Return (X, Y) of the center of cell containing provided text 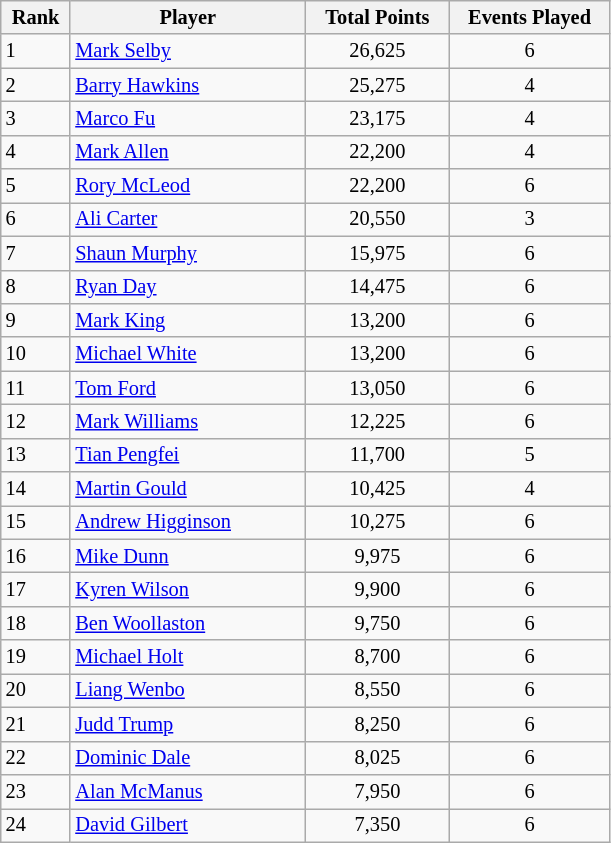
Michael White (188, 354)
Player (188, 17)
9,750 (378, 623)
15,975 (378, 253)
8 (36, 287)
10,275 (378, 522)
Shaun Murphy (188, 253)
9,900 (378, 589)
Kyren Wilson (188, 589)
14,475 (378, 287)
25,275 (378, 85)
7,350 (378, 825)
Rank (36, 17)
23 (36, 791)
Mark King (188, 320)
13,050 (378, 388)
18 (36, 623)
11,700 (378, 455)
Ben Woollaston (188, 623)
Ryan Day (188, 287)
Barry Hawkins (188, 85)
8,550 (378, 690)
10,425 (378, 489)
Tom Ford (188, 388)
20 (36, 690)
Andrew Higginson (188, 522)
12,225 (378, 421)
26,625 (378, 51)
Marco Fu (188, 118)
Liang Wenbo (188, 690)
1 (36, 51)
23,175 (378, 118)
Dominic Dale (188, 758)
Alan McManus (188, 791)
Tian Pengfei (188, 455)
Judd Trump (188, 724)
David Gilbert (188, 825)
Mark Williams (188, 421)
11 (36, 388)
Mike Dunn (188, 556)
13 (36, 455)
Rory McLeod (188, 186)
7 (36, 253)
9,975 (378, 556)
Total Points (378, 17)
8,250 (378, 724)
24 (36, 825)
8,700 (378, 657)
21 (36, 724)
22 (36, 758)
19 (36, 657)
Ali Carter (188, 219)
14 (36, 489)
10 (36, 354)
12 (36, 421)
Michael Holt (188, 657)
Mark Selby (188, 51)
15 (36, 522)
17 (36, 589)
Events Played (530, 17)
2 (36, 85)
20,550 (378, 219)
9 (36, 320)
7,950 (378, 791)
16 (36, 556)
Mark Allen (188, 152)
Martin Gould (188, 489)
8,025 (378, 758)
